Pinpoint the cell where the given text exists, returning its [X, Y] midpoint coordinate. 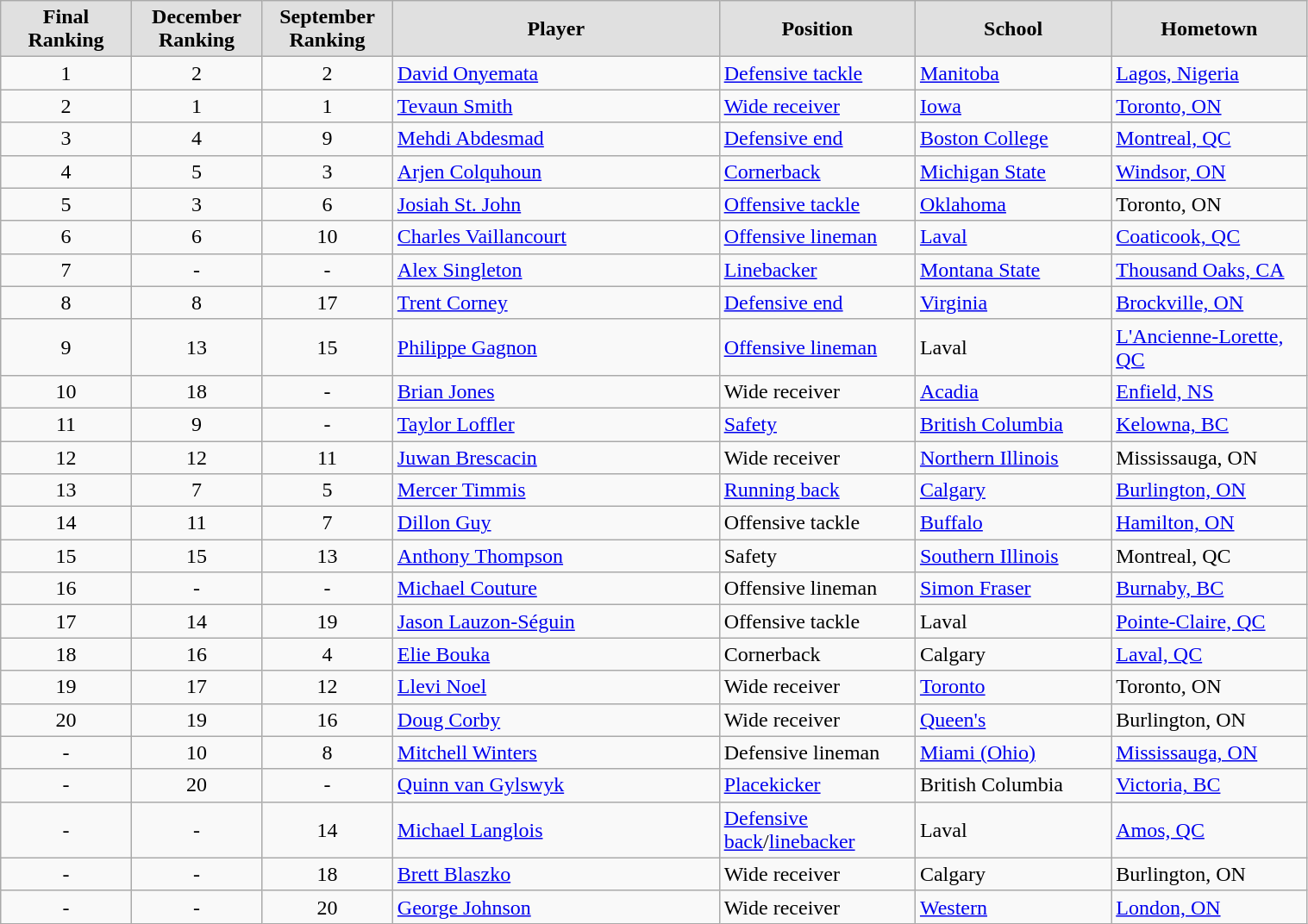
Doug Corby [555, 720]
Juwan Brescacin [555, 458]
Coaticook, QC [1209, 237]
Mehdi Abdesmad [555, 139]
Burnaby, BC [1209, 589]
Llevi Noel [555, 687]
Arjen Colquhoun [555, 172]
Defensive back/linebacker [817, 829]
L'Ancienne-Lorette, QC [1209, 346]
Jason Lauzon-Séguin [555, 621]
London, ON [1209, 907]
Alex Singleton [555, 270]
Philippe Gagnon [555, 346]
Victoria, BC [1209, 785]
Taylor Loffler [555, 424]
Tevaun Smith [555, 106]
DecemberRanking [197, 29]
Pointe-Claire, QC [1209, 621]
Queen's [1012, 720]
Thousand Oaks, CA [1209, 270]
George Johnson [555, 907]
Hometown [1209, 29]
Running back [817, 490]
Brian Jones [555, 391]
Michigan State [1012, 172]
Acadia [1012, 391]
Laval, QC [1209, 654]
Linebacker [817, 270]
Manitoba [1012, 73]
Virginia [1012, 303]
Charles Vaillancourt [555, 237]
Dillon Guy [555, 523]
Elie Bouka [555, 654]
Southern Illinois [1012, 556]
Brockville, ON [1209, 303]
Trent Corney [555, 303]
David Onyemata [555, 73]
Iowa [1012, 106]
Buffalo [1012, 523]
Michael Couture [555, 589]
Boston College [1012, 139]
Oklahoma [1012, 204]
SeptemberRanking [328, 29]
Montana State [1012, 270]
Amos, QC [1209, 829]
Hamilton, ON [1209, 523]
Toronto [1012, 687]
Kelowna, BC [1209, 424]
Lagos, Nigeria [1209, 73]
Defensive lineman [817, 752]
Josiah St. John [555, 204]
Western [1012, 907]
Player [555, 29]
Mercer Timmis [555, 490]
Miami (Ohio) [1012, 752]
School [1012, 29]
Michael Langlois [555, 829]
Enfield, NS [1209, 391]
Position [817, 29]
Placekicker [817, 785]
FinalRanking [66, 29]
Quinn van Gylswyk [555, 785]
Northern Illinois [1012, 458]
Anthony Thompson [555, 556]
Defensive tackle [817, 73]
Mitchell Winters [555, 752]
Windsor, ON [1209, 172]
Simon Fraser [1012, 589]
Brett Blaszko [555, 874]
